Determine the [x, y] coordinate at the center of the cell enclosing the given text.  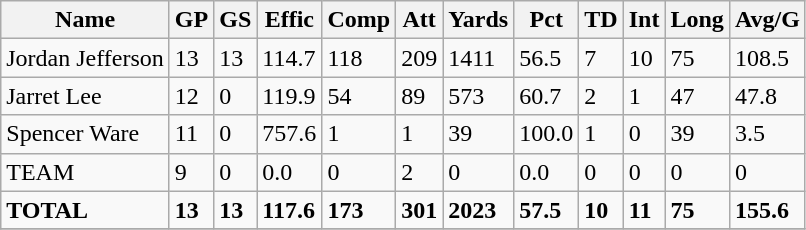
1411 [478, 58]
173 [359, 210]
757.6 [290, 134]
GS [236, 20]
7 [601, 58]
114.7 [290, 58]
Comp [359, 20]
108.5 [767, 58]
118 [359, 58]
Att [420, 20]
Spencer Ware [86, 134]
TOTAL [86, 210]
209 [420, 58]
Yards [478, 20]
54 [359, 96]
Avg/G [767, 20]
2023 [478, 210]
Pct [546, 20]
Jordan Jefferson [86, 58]
Name [86, 20]
Int [644, 20]
47.8 [767, 96]
56.5 [546, 58]
117.6 [290, 210]
573 [478, 96]
Effic [290, 20]
Jarret Lee [86, 96]
60.7 [546, 96]
TEAM [86, 172]
119.9 [290, 96]
47 [697, 96]
Long [697, 20]
57.5 [546, 210]
3.5 [767, 134]
89 [420, 96]
TD [601, 20]
12 [191, 96]
GP [191, 20]
100.0 [546, 134]
155.6 [767, 210]
9 [191, 172]
301 [420, 210]
